Pinpoint the cell where the given text exists, returning its (X, Y) midpoint coordinate. 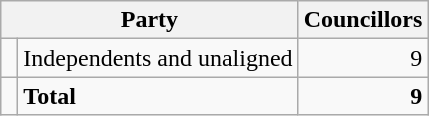
Total (158, 96)
Party (150, 20)
Councillors (363, 20)
Independents and unaligned (158, 58)
